Capture the cell that displays the provided text and extract its (x, y) central coordinate. 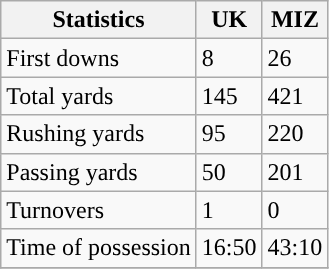
43:10 (295, 248)
MIZ (295, 20)
Turnovers (99, 210)
Total yards (99, 96)
50 (229, 172)
26 (295, 58)
95 (229, 134)
0 (295, 210)
8 (229, 58)
16:50 (229, 248)
Time of possession (99, 248)
145 (229, 96)
Statistics (99, 20)
Rushing yards (99, 134)
421 (295, 96)
UK (229, 20)
Passing yards (99, 172)
201 (295, 172)
First downs (99, 58)
220 (295, 134)
1 (229, 210)
